From the cell containing the given text, extract its center point as (X, Y) coordinate. 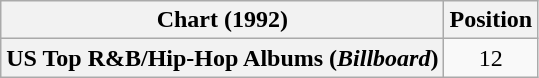
Chart (1992) (222, 20)
12 (491, 58)
Position (491, 20)
US Top R&B/Hip-Hop Albums (Billboard) (222, 58)
